For the text-containing cell, return its midpoint in (x, y) coordinate format. 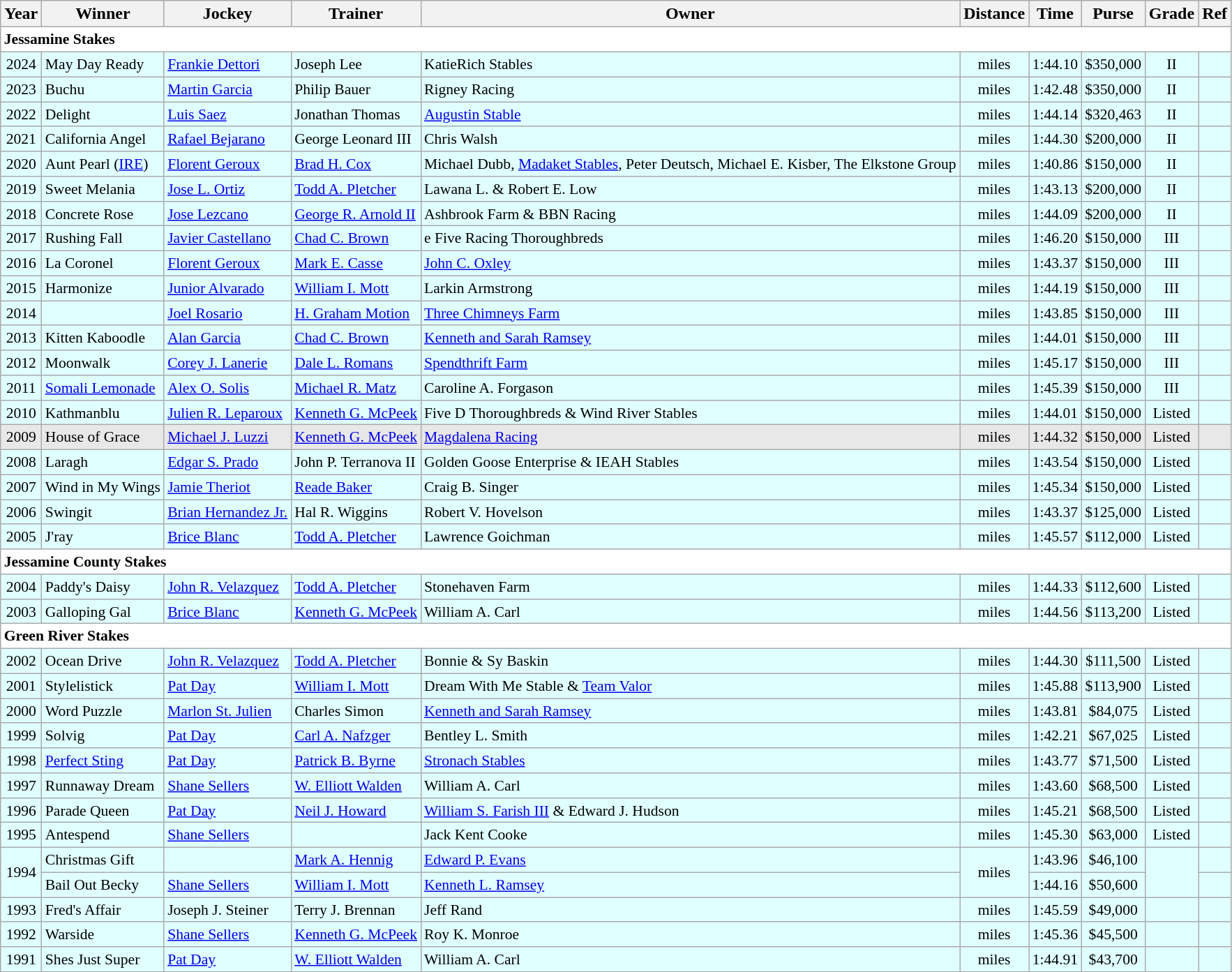
Ashbrook Farm & BBN Racing (691, 214)
Jonathan Thomas (356, 114)
$113,900 (1113, 686)
Patrick B. Byrne (356, 761)
1:43.81 (1055, 711)
1:44.14 (1055, 114)
1:44.19 (1055, 288)
Dale L. Romans (356, 363)
1:43.54 (1055, 462)
2018 (21, 214)
2013 (21, 338)
$71,500 (1113, 761)
1:45.39 (1055, 388)
1997 (21, 786)
Moonwalk (103, 363)
Craig B. Singer (691, 487)
Caroline A. Forgason (691, 388)
Galloping Gal (103, 611)
2006 (21, 512)
Jessamine County Stakes (616, 562)
Roy K. Monroe (691, 934)
1992 (21, 934)
Jose L. Ortiz (227, 189)
Martin Garcia (227, 89)
H. Graham Motion (356, 313)
1:45.57 (1055, 537)
Harmonize (103, 288)
Spendthrift Farm (691, 363)
George Leonard III (356, 139)
2024 (21, 64)
e Five Racing Thoroughbreds (691, 239)
Owner (691, 14)
Jamie Theriot (227, 487)
Winner (103, 14)
$43,700 (1113, 959)
Charles Simon (356, 711)
2020 (21, 164)
Reade Baker (356, 487)
2004 (21, 587)
Jose Lezcano (227, 214)
Lawrence Goichman (691, 537)
1:42.21 (1055, 735)
Kitten Kaboodle (103, 338)
Rafael Bejarano (227, 139)
1:44.09 (1055, 214)
La Coronel (103, 263)
Golden Goose Enterprise & IEAH Stables (691, 462)
California Angel (103, 139)
1994 (21, 872)
$113,200 (1113, 611)
Bonnie & Sy Baskin (691, 661)
$84,075 (1113, 711)
Green River Stakes (616, 636)
Javier Castellano (227, 239)
$320,463 (1113, 114)
Ref (1215, 14)
William S. Farish III & Edward J. Hudson (691, 810)
Solvig (103, 735)
2022 (21, 114)
1996 (21, 810)
2011 (21, 388)
Rigney Racing (691, 89)
2001 (21, 686)
2007 (21, 487)
2019 (21, 189)
Trainer (356, 14)
Kenneth L. Ramsey (691, 885)
Jockey (227, 14)
Michael Dubb, Madaket Stables, Peter Deutsch, Michael E. Kisber, The Elkstone Group (691, 164)
1995 (21, 835)
Philip Bauer (356, 89)
Word Puzzle (103, 711)
Neil J. Howard (356, 810)
Distance (995, 14)
Frankie Dettori (227, 64)
Terry J. Brennan (356, 910)
2003 (21, 611)
Corey J. Lanerie (227, 363)
Kathmanblu (103, 412)
Aunt Pearl (IRE) (103, 164)
Brian Hernandez Jr. (227, 512)
Marlon St. Julien (227, 711)
Alan Garcia (227, 338)
1:45.34 (1055, 487)
Stonehaven Farm (691, 587)
Sweet Melania (103, 189)
Wind in My Wings (103, 487)
Michael R. Matz (356, 388)
Year (21, 14)
Augustin Stable (691, 114)
Three Chimneys Farm (691, 313)
Joseph Lee (356, 64)
2002 (21, 661)
2010 (21, 412)
1:43.96 (1055, 860)
Laragh (103, 462)
$46,100 (1113, 860)
Grade (1171, 14)
Bail Out Becky (103, 885)
John C. Oxley (691, 263)
2009 (21, 438)
Joseph J. Steiner (227, 910)
$111,500 (1113, 661)
2000 (21, 711)
Edward P. Evans (691, 860)
Jack Kent Cooke (691, 835)
Junior Alvarado (227, 288)
2012 (21, 363)
Rushing Fall (103, 239)
2005 (21, 537)
Buchu (103, 89)
1:46.20 (1055, 239)
Ocean Drive (103, 661)
Joel Rosario (227, 313)
KatieRich Stables (691, 64)
$67,025 (1113, 735)
1999 (21, 735)
1:43.77 (1055, 761)
1:40.86 (1055, 164)
Runnaway Dream (103, 786)
1:43.13 (1055, 189)
2021 (21, 139)
Paddy's Daisy (103, 587)
Mark A. Hennig (356, 860)
$112,000 (1113, 537)
$125,000 (1113, 512)
Concrete Rose (103, 214)
Five D Thoroughbreds & Wind River Stables (691, 412)
Parade Queen (103, 810)
1:45.17 (1055, 363)
2008 (21, 462)
1:45.30 (1055, 835)
Julien R. Leparoux (227, 412)
$63,000 (1113, 835)
2016 (21, 263)
Chris Walsh (691, 139)
$49,000 (1113, 910)
Warside (103, 934)
Jeff Rand (691, 910)
Carl A. Nafzger (356, 735)
2017 (21, 239)
Time (1055, 14)
1:44.32 (1055, 438)
Lawana L. & Robert E. Low (691, 189)
Alex O. Solis (227, 388)
$112,600 (1113, 587)
1:43.85 (1055, 313)
Michael J. Luzzi (227, 438)
1:42.48 (1055, 89)
Antespend (103, 835)
Mark E. Casse (356, 263)
1:45.88 (1055, 686)
1:45.36 (1055, 934)
1:43.60 (1055, 786)
Luis Saez (227, 114)
Jessamine Stakes (616, 40)
Stylelistick (103, 686)
J'ray (103, 537)
Delight (103, 114)
2014 (21, 313)
$45,500 (1113, 934)
John P. Terranova II (356, 462)
Somali Lemonade (103, 388)
George R. Arnold II (356, 214)
1:44.10 (1055, 64)
2023 (21, 89)
Purse (1113, 14)
1:44.91 (1055, 959)
Bentley L. Smith (691, 735)
1998 (21, 761)
1:45.59 (1055, 910)
Swingit (103, 512)
Hal R. Wiggins (356, 512)
Robert V. Hovelson (691, 512)
Larkin Armstrong (691, 288)
Magdalena Racing (691, 438)
May Day Ready (103, 64)
Brad H. Cox (356, 164)
1993 (21, 910)
Shes Just Super (103, 959)
1:44.33 (1055, 587)
Dream With Me Stable & Team Valor (691, 686)
Edgar S. Prado (227, 462)
1:44.56 (1055, 611)
1991 (21, 959)
Perfect Sting (103, 761)
2015 (21, 288)
Stronach Stables (691, 761)
1:44.16 (1055, 885)
Fred's Affair (103, 910)
1:45.21 (1055, 810)
$50,600 (1113, 885)
Christmas Gift (103, 860)
House of Grace (103, 438)
